Capture the cell that displays the provided text and extract its (X, Y) central coordinate. 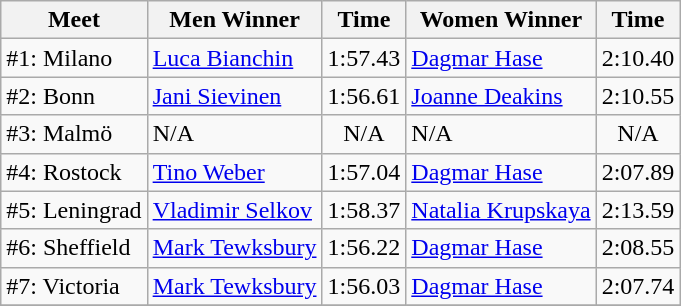
1:57.43 (364, 58)
Tino Weber (234, 172)
#7: Victoria (74, 286)
#1: Milano (74, 58)
1:56.61 (364, 96)
Luca Bianchin (234, 58)
#3: Malmö (74, 134)
1:56.03 (364, 286)
2:07.74 (638, 286)
1:58.37 (364, 210)
2:10.40 (638, 58)
2:07.89 (638, 172)
1:56.22 (364, 248)
2:08.55 (638, 248)
Men Winner (234, 20)
Meet (74, 20)
Jani Sievinen (234, 96)
1:57.04 (364, 172)
Natalia Krupskaya (501, 210)
#2: Bonn (74, 96)
2:10.55 (638, 96)
#4: Rostock (74, 172)
#6: Sheffield (74, 248)
Joanne Deakins (501, 96)
#5: Leningrad (74, 210)
Vladimir Selkov (234, 210)
2:13.59 (638, 210)
Women Winner (501, 20)
